Capture the cell that displays the provided text and extract its (X, Y) central coordinate. 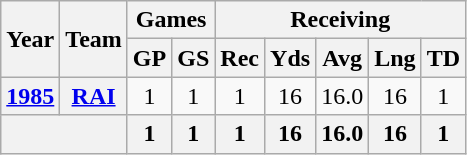
GS (194, 58)
Yds (290, 58)
Games (170, 20)
1985 (30, 96)
GP (149, 58)
Receiving (340, 20)
Avg (342, 58)
Rec (240, 58)
TD (443, 58)
Lng (395, 58)
RAI (94, 96)
Team (94, 39)
Year (30, 39)
